Find where the given text appears and provide that cell's center as [X, Y] coordinate. 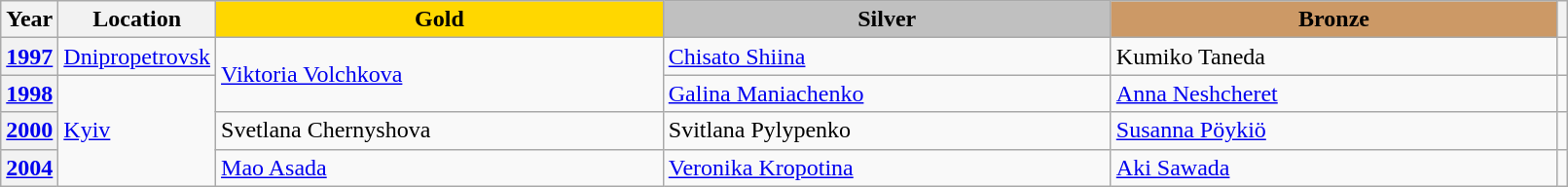
Viktoria Volchkova [440, 75]
Anna Neshcheret [1333, 93]
Kumiko Taneda [1333, 56]
Susanna Pöykiö [1333, 131]
Bronze [1333, 19]
Dnipropetrovsk [137, 56]
1998 [29, 93]
Svetlana Chernyshova [440, 131]
Aki Sawada [1333, 168]
Svitlana Pylypenko [887, 131]
Chisato Shiina [887, 56]
Silver [887, 19]
Veronika Kropotina [887, 168]
Kyiv [137, 131]
Year [29, 19]
2004 [29, 168]
Galina Maniachenko [887, 93]
Gold [440, 19]
1997 [29, 56]
2000 [29, 131]
Mao Asada [440, 168]
Location [137, 19]
